Locate the cell with the specified text and output its (x, y) center coordinate. 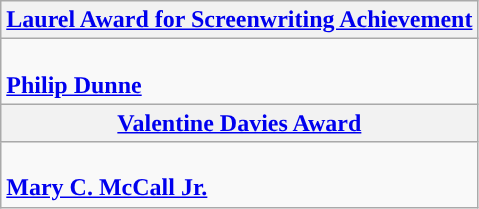
Philip Dunne (240, 72)
Valentine Davies Award (240, 123)
Mary C. McCall Jr. (240, 174)
Laurel Award for Screenwriting Achievement (240, 20)
